For the text-containing cell, return its midpoint in (X, Y) coordinate format. 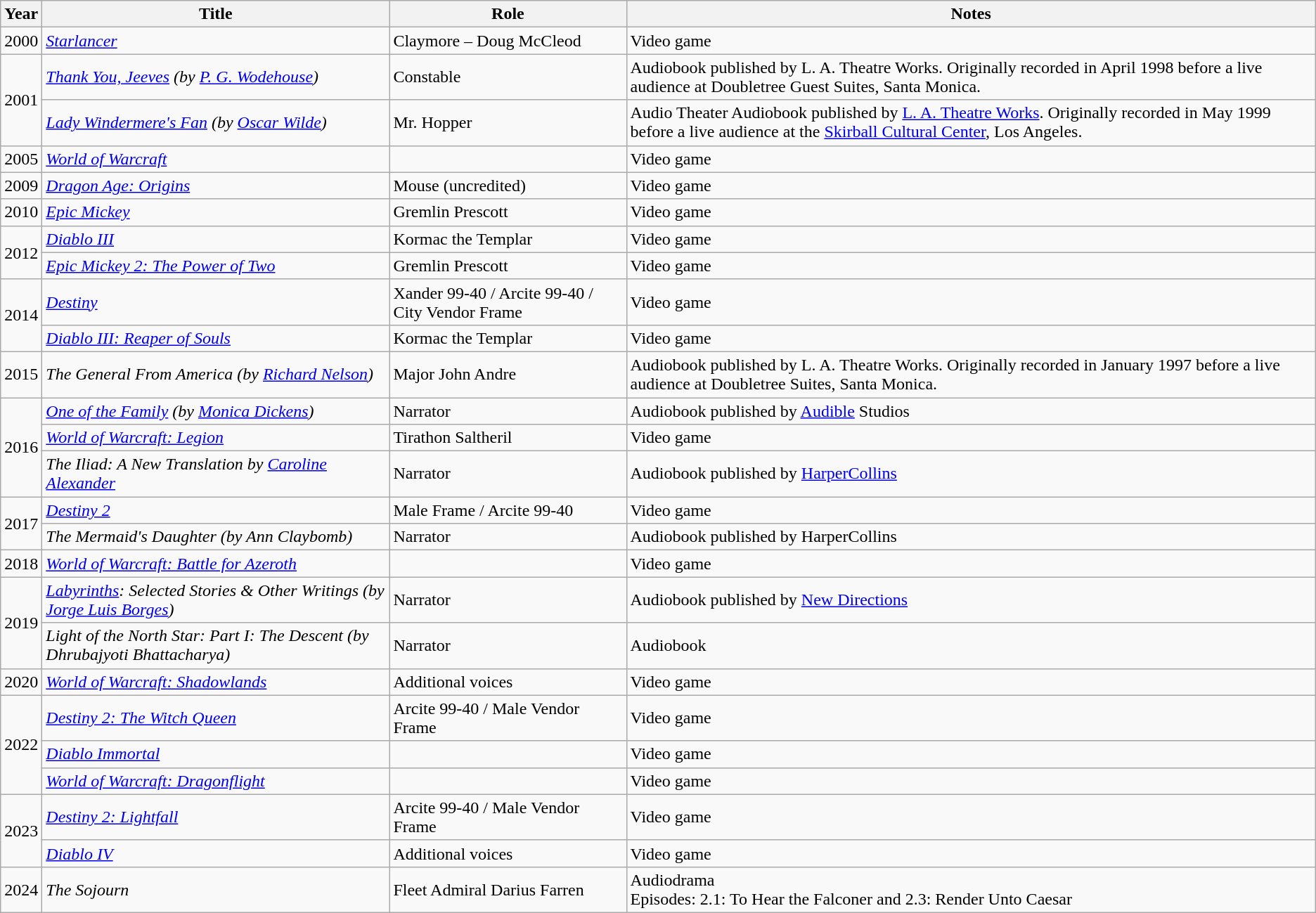
Mr. Hopper (508, 122)
Role (508, 14)
2001 (21, 100)
One of the Family (by Monica Dickens) (216, 411)
2000 (21, 41)
Diablo III: Reaper of Souls (216, 338)
Destiny 2: Lightfall (216, 817)
The General From America (by Richard Nelson) (216, 374)
2014 (21, 315)
2018 (21, 564)
Tirathon Saltheril (508, 438)
2019 (21, 623)
Constable (508, 77)
Xander 99-40 / Arcite 99-40 / City Vendor Frame (508, 302)
The Mermaid's Daughter (by Ann Claybomb) (216, 537)
Light of the North Star: Part I: The Descent (by Dhrubajyoti Bhattacharya) (216, 645)
2012 (21, 252)
Title (216, 14)
2010 (21, 212)
2022 (21, 745)
Diablo IV (216, 853)
Labyrinths: Selected Stories & Other Writings (by Jorge Luis Borges) (216, 600)
Claymore – Doug McCleod (508, 41)
2009 (21, 186)
World of Warcraft: Legion (216, 438)
The Iliad: A New Translation by Caroline Alexander (216, 474)
Year (21, 14)
2015 (21, 374)
Diablo Immortal (216, 754)
Audiobook published by L. A. Theatre Works. Originally recorded in April 1998 before a live audience at Doubletree Guest Suites, Santa Monica. (971, 77)
World of Warcraft: Dragonflight (216, 781)
Destiny 2: The Witch Queen (216, 718)
Epic Mickey (216, 212)
Starlancer (216, 41)
2005 (21, 159)
Fleet Admiral Darius Farren (508, 890)
2020 (21, 682)
Audiobook published by New Directions (971, 600)
Major John Andre (508, 374)
2017 (21, 524)
AudiodramaEpisodes: 2.1: To Hear the Falconer and 2.3: Render Unto Caesar (971, 890)
2023 (21, 831)
Audiobook published by L. A. Theatre Works. Originally recorded in January 1997 before a live audience at Doubletree Suites, Santa Monica. (971, 374)
Audiobook published by Audible Studios (971, 411)
Dragon Age: Origins (216, 186)
Epic Mickey 2: The Power of Two (216, 266)
2024 (21, 890)
World of Warcraft: Battle for Azeroth (216, 564)
Destiny (216, 302)
World of Warcraft (216, 159)
Diablo III (216, 239)
World of Warcraft: Shadowlands (216, 682)
Mouse (uncredited) (508, 186)
2016 (21, 447)
Thank You, Jeeves (by P. G. Wodehouse) (216, 77)
Audiobook (971, 645)
Notes (971, 14)
Destiny 2 (216, 510)
The Sojourn (216, 890)
Male Frame / Arcite 99-40 (508, 510)
Lady Windermere's Fan (by Oscar Wilde) (216, 122)
